Return the (X, Y) coordinate for the center point of the cell that contains the specified text.  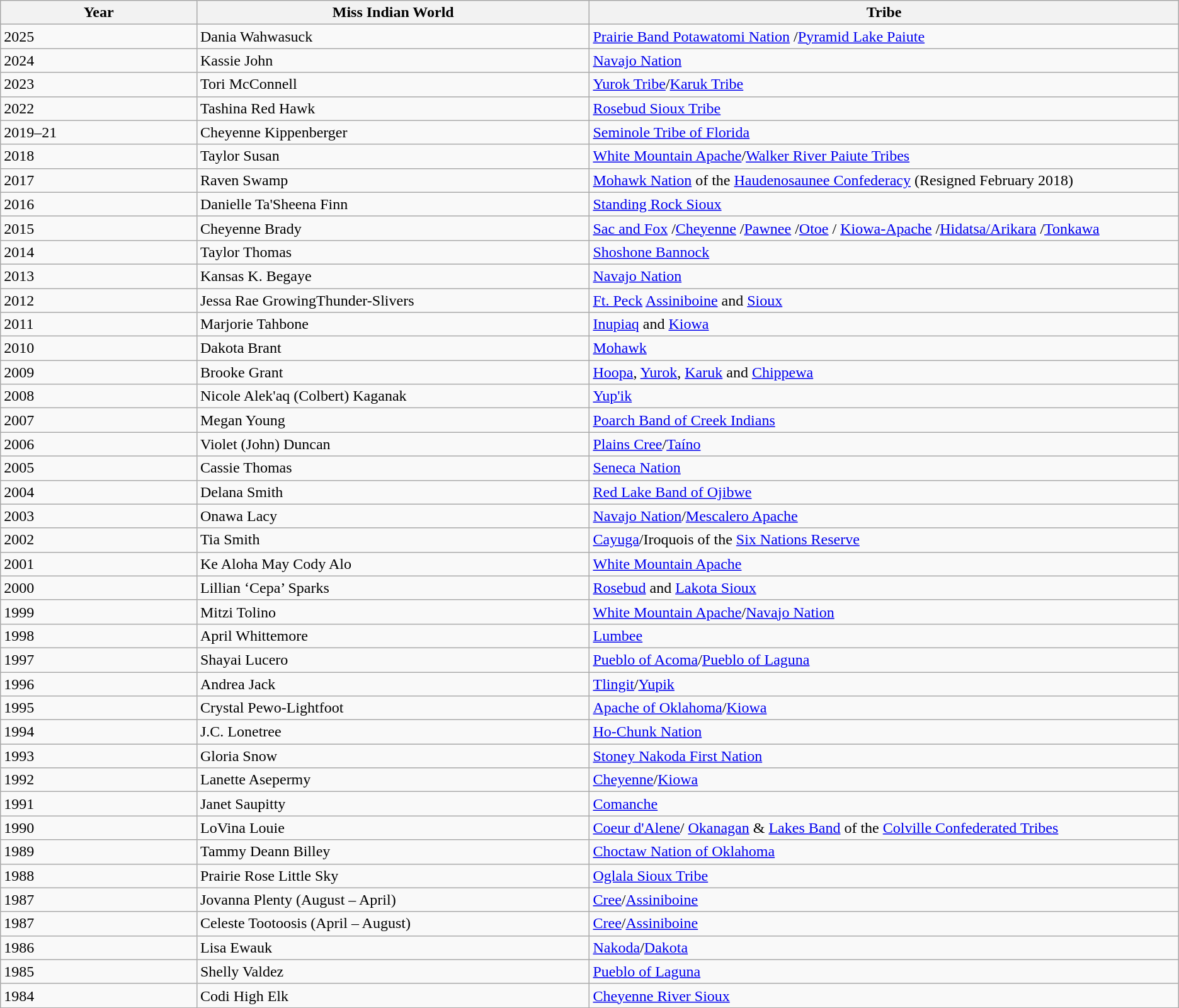
Jessa Rae GrowingThunder-Slivers (393, 301)
Miss Indian World (393, 13)
Lumbee (884, 636)
Violet (John) Duncan (393, 444)
Cheyenne River Sioux (884, 995)
1997 (99, 660)
2017 (99, 180)
Cassie Thomas (393, 468)
1991 (99, 804)
1993 (99, 756)
1996 (99, 684)
1994 (99, 732)
Onawa Lacy (393, 516)
2010 (99, 348)
2007 (99, 420)
Taylor Thomas (393, 252)
Pueblo of Laguna (884, 971)
Shoshone Bannock (884, 252)
April Whittemore (393, 636)
Marjorie Tahbone (393, 324)
1995 (99, 708)
Rosebud and Lakota Sioux (884, 588)
Danielle Ta'Sheena Finn (393, 204)
2004 (99, 492)
Raven Swamp (393, 180)
Stoney Nakoda First Nation (884, 756)
Kassie John (393, 60)
Tammy Deann Billey (393, 852)
2009 (99, 372)
Prairie Rose Little Sky (393, 876)
Ft. Peck Assiniboine and Sioux (884, 301)
Seminole Tribe of Florida (884, 132)
White Mountain Apache (884, 564)
2005 (99, 468)
Standing Rock Sioux (884, 204)
2023 (99, 84)
2003 (99, 516)
1989 (99, 852)
Comanche (884, 804)
Ho-Chunk Nation (884, 732)
White Mountain Apache/Walker River Paiute Tribes (884, 156)
Dakota Brant (393, 348)
Megan Young (393, 420)
Taylor Susan (393, 156)
Sac and Fox /Cheyenne /Pawnee /Otoe / Kiowa-Apache /Hidatsa/Arikara /Tonkawa (884, 228)
2000 (99, 588)
Jovanna Plenty (August – April) (393, 900)
Ke Aloha May Cody Alo (393, 564)
Red Lake Band of Ojibwe (884, 492)
1984 (99, 995)
Oglala Sioux Tribe (884, 876)
Poarch Band of Creek Indians (884, 420)
Cayuga/Iroquois of the Six Nations Reserve (884, 540)
Tia Smith (393, 540)
1990 (99, 828)
White Mountain Apache/Navajo Nation (884, 612)
Kansas K. Begaye (393, 276)
Choctaw Nation of Oklahoma (884, 852)
Crystal Pewo-Lightfoot (393, 708)
Plains Cree/Taíno (884, 444)
Rosebud Sioux Tribe (884, 108)
2015 (99, 228)
1985 (99, 971)
Andrea Jack (393, 684)
2008 (99, 396)
Shayai Lucero (393, 660)
Mohawk Nation of the Haudenosaunee Confederacy (Resigned February 2018) (884, 180)
Delana Smith (393, 492)
2016 (99, 204)
Gloria Snow (393, 756)
Lanette Asepermy (393, 780)
Year (99, 13)
1992 (99, 780)
2012 (99, 301)
Cheyenne/Kiowa (884, 780)
Hoopa, Yurok, Karuk and Chippewa (884, 372)
2018 (99, 156)
Cheyenne Kippenberger (393, 132)
2022 (99, 108)
Yurok Tribe/Karuk Tribe (884, 84)
Tashina Red Hawk (393, 108)
Shelly Valdez (393, 971)
1986 (99, 948)
Mohawk (884, 348)
Janet Saupitty (393, 804)
Dania Wahwasuck (393, 37)
1999 (99, 612)
1988 (99, 876)
1998 (99, 636)
Tribe (884, 13)
2014 (99, 252)
Lisa Ewauk (393, 948)
2011 (99, 324)
2013 (99, 276)
2019–21 (99, 132)
2006 (99, 444)
Nakoda/Dakota (884, 948)
Brooke Grant (393, 372)
J.C. Lonetree (393, 732)
Lillian ‘Cepa’ Sparks (393, 588)
Prairie Band Potawatomi Nation /Pyramid Lake Paiute (884, 37)
Pueblo of Acoma/Pueblo of Laguna (884, 660)
LoVina Louie (393, 828)
2002 (99, 540)
Tori McConnell (393, 84)
Seneca Nation (884, 468)
Navajo Nation/Mescalero Apache (884, 516)
Cheyenne Brady (393, 228)
Nicole Alek'aq (Colbert) Kaganak (393, 396)
2001 (99, 564)
Tlingit/Yupik (884, 684)
Celeste Tootoosis (April – August) (393, 924)
2024 (99, 60)
Apache of Oklahoma/Kiowa (884, 708)
Mitzi Tolino (393, 612)
Coeur d'Alene/ Okanagan & Lakes Band of the Colville Confederated Tribes (884, 828)
Yup'ik (884, 396)
Codi High Elk (393, 995)
Inupiaq and Kiowa (884, 324)
2025 (99, 37)
